Output the (X, Y) coordinate of the center of the cell containing the given text.  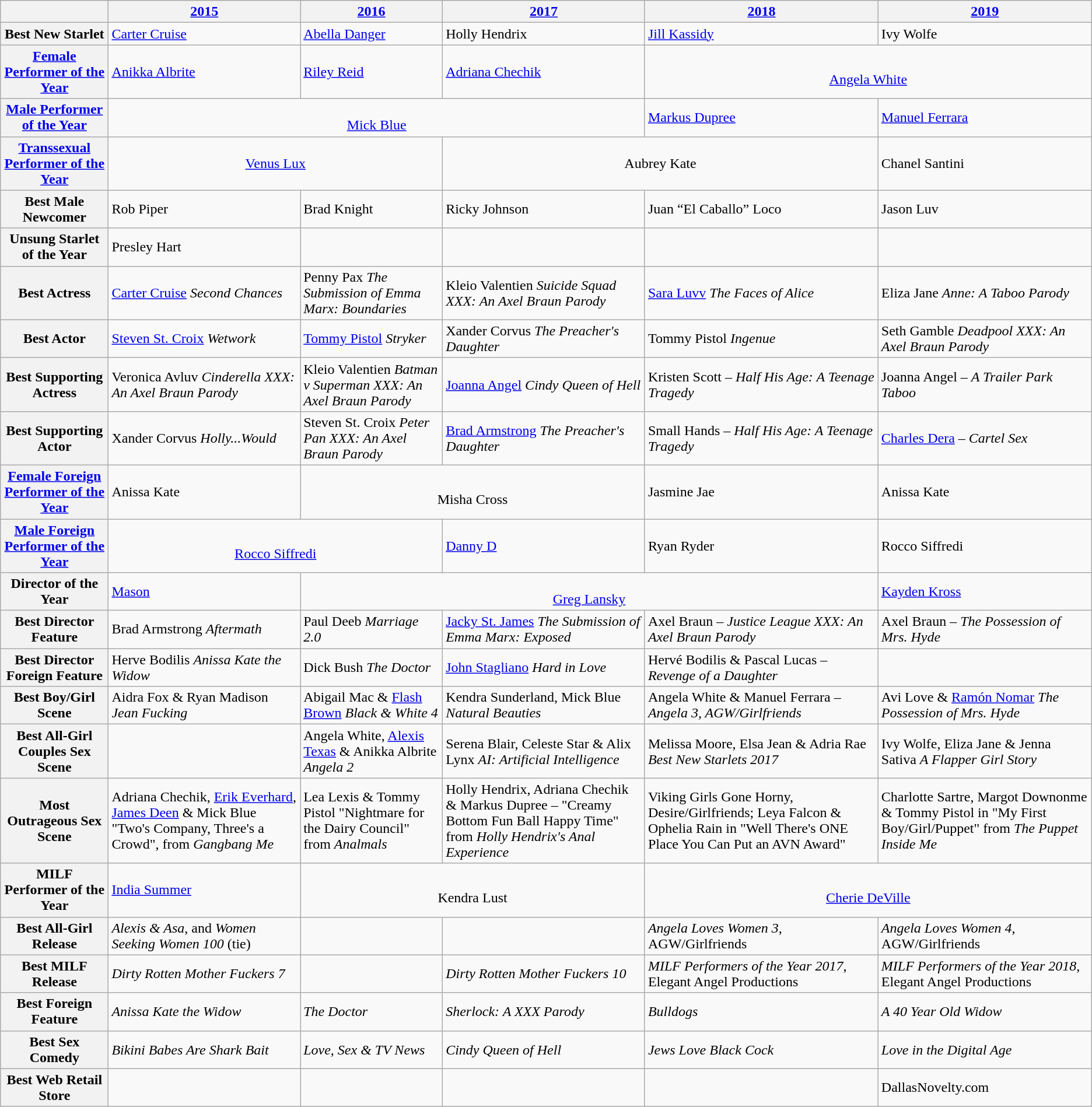
Best Director Feature (55, 630)
Ryan Ryder (761, 546)
Brad Knight (372, 209)
DallasNovelty.com (985, 1087)
Angela White (868, 72)
Cindy Queen of Hell (544, 1050)
Best Web Retail Store (55, 1087)
Alexis & Asa, and Women Seeking Women 100 (tie) (204, 936)
Charlotte Sartre, Margot Downonme & Tommy Pistol in "My First Boy/Girl/Puppet" from The Puppet Inside Me (985, 821)
Bikini Babes Are Shark Bait (204, 1050)
Eliza Jane Anne: A Taboo Parody (985, 293)
Kristen Scott – Half His Age: A Teenage Tragedy (761, 384)
Lea Lexis & Tommy Pistol "Nightmare for the Dairy Council" from Analmals (372, 821)
Best Supporting Actress (55, 384)
A 40 Year Old Widow (985, 1011)
Sara Luvv The Faces of Alice (761, 293)
Most Outrageous Sex Scene (55, 821)
Rob Piper (204, 209)
Best All-Girl Release (55, 936)
Steven St. Croix Peter Pan XXX: An Axel Braun Parody (372, 438)
Best Actor (55, 338)
Kendra Lust (473, 890)
Angela White, Alexis Texas & Anikka Albrite Angela 2 (372, 751)
Markus Dupree (761, 118)
2015 (204, 12)
Sherlock: A XXX Parody (544, 1011)
Ricky Johnson (544, 209)
Mason (204, 591)
Ivy Wolfe, Eliza Jane & Jenna Sativa A Flapper Girl Story (985, 751)
Aubrey Kate (660, 163)
Dirty Rotten Mother Fuckers 7 (204, 974)
Love in the Digital Age (985, 1050)
MILF Performers of the Year 2018, Elegant Angel Productions (985, 974)
Best New Starlet (55, 34)
Best Boy/Girl Scene (55, 706)
Juan “El Caballo” Loco (761, 209)
Jill Kassidy (761, 34)
Seth Gamble Deadpool XXX: An Axel Braun Parody (985, 338)
Holly Hendrix, Adriana Chechik & Markus Dupree – "Creamy Bottom Fun Ball Happy Time" from Holly Hendrix's Anal Experience (544, 821)
Mick Blue (377, 118)
Kayden Kross (985, 591)
Best MILF Release (55, 974)
2016 (372, 12)
Brad Armstrong Aftermath (204, 630)
Anikka Albrite (204, 72)
Tommy Pistol Stryker (372, 338)
Angela White & Manuel Ferrara – Angela 3, AGW/Girlfriends (761, 706)
Joanna Angel – A Trailer Park Taboo (985, 384)
Herve Bodilis Anissa Kate the Widow (204, 667)
The Doctor (372, 1011)
Aidra Fox & Ryan Madison Jean Fucking (204, 706)
Joanna Angel Cindy Queen of Hell (544, 384)
Avi Love & Ramón Nomar The Possession of Mrs. Hyde (985, 706)
Xander Corvus Holly...Would (204, 438)
Jason Luv (985, 209)
2017 (544, 12)
Kleio Valentien Suicide Squad XXX: An Axel Braun Parody (544, 293)
Presley Hart (204, 247)
Bulldogs (761, 1011)
Veronica Avluv Cinderella XXX: An Axel Braun Parody (204, 384)
Xander Corvus The Preacher's Daughter (544, 338)
India Summer (204, 890)
Anissa Kate the Widow (204, 1011)
Carter Cruise Second Chances (204, 293)
Kleio Valentien Batman v Superman XXX: An Axel Braun Parody (372, 384)
Best Male Newcomer (55, 209)
Jasmine Jae (761, 492)
Danny D (544, 546)
Brad Armstrong The Preacher's Daughter (544, 438)
Riley Reid (372, 72)
Kendra Sunderland, Mick Blue Natural Beauties (544, 706)
Hervé Bodilis & Pascal Lucas – Revenge of a Daughter (761, 667)
Best Supporting Actor (55, 438)
Adriana Chechik, Erik Everhard, James Deen & Mick Blue "Two's Company, Three's a Crowd", from Gangbang Me (204, 821)
Female Foreign Performer of the Year (55, 492)
Dirty Rotten Mother Fuckers 10 (544, 974)
Best Director Foreign Feature (55, 667)
Axel Braun – Justice League XXX: An Axel Braun Parody (761, 630)
Viking Girls Gone Horny, Desire/Girlfriends; Leya Falcon & Ophelia Rain in "Well There's ONE Place You Can Put an AVN Award" (761, 821)
Female Performer of the Year (55, 72)
Axel Braun – The Possession of Mrs. Hyde (985, 630)
2018 (761, 12)
Small Hands – Half His Age: A Teenage Tragedy (761, 438)
Abella Danger (372, 34)
Best All-Girl Couples Sex Scene (55, 751)
John Stagliano Hard in Love (544, 667)
Dick Bush The Doctor (372, 667)
Melissa Moore, Elsa Jean & Adria Rae Best New Starlets 2017 (761, 751)
Serena Blair, Celeste Star & Alix Lynx AI: Artificial Intelligence (544, 751)
Penny Pax The Submission of Emma Marx: Boundaries (372, 293)
Best Foreign Feature (55, 1011)
Greg Lansky (589, 591)
MILF Performer of the Year (55, 890)
Director of the Year (55, 591)
Chanel Santini (985, 163)
Transsexual Performer of the Year (55, 163)
Jews Love Black Cock (761, 1050)
Abigail Mac & Flash Brown Black & White 4 (372, 706)
Ivy Wolfe (985, 34)
Holly Hendrix (544, 34)
2019 (985, 12)
Tommy Pistol Ingenue (761, 338)
Charles Dera – Cartel Sex (985, 438)
Angela Loves Women 4, AGW/Girlfriends (985, 936)
Carter Cruise (204, 34)
Paul Deeb Marriage 2.0 (372, 630)
Steven St. Croix Wetwork (204, 338)
Best Actress (55, 293)
Male Foreign Performer of the Year (55, 546)
Love, Sex & TV News (372, 1050)
Cherie DeVille (868, 890)
Adriana Chechik (544, 72)
Venus Lux (275, 163)
Jacky St. James The Submission of Emma Marx: Exposed (544, 630)
Best Sex Comedy (55, 1050)
MILF Performers of the Year 2017, Elegant Angel Productions (761, 974)
Unsung Starlet of the Year (55, 247)
Manuel Ferrara (985, 118)
Male Performer of the Year (55, 118)
Misha Cross (473, 492)
Angela Loves Women 3, AGW/Girlfriends (761, 936)
